Find where the given text appears and provide that cell's center as [X, Y] coordinate. 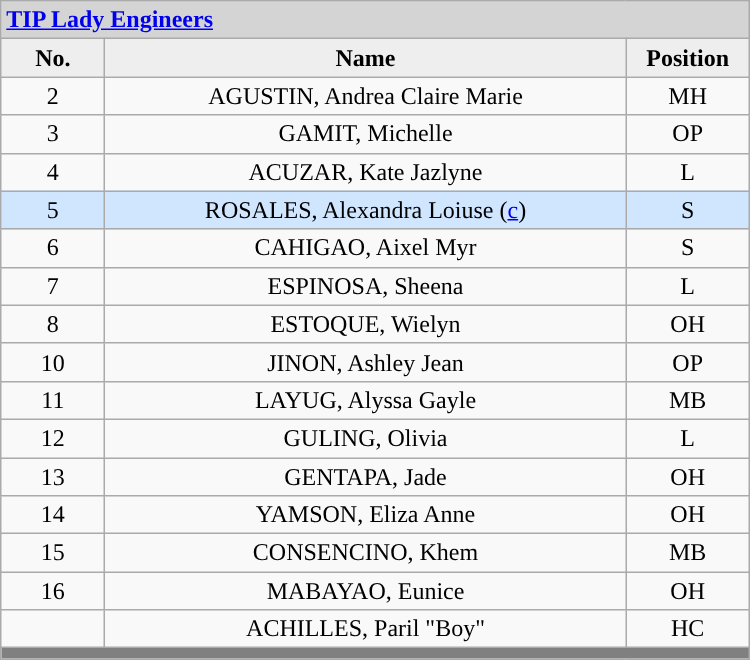
ESTOQUE, Wielyn [366, 324]
10 [53, 362]
15 [53, 553]
12 [53, 438]
ACHILLES, Paril "Boy" [366, 629]
11 [53, 400]
3 [53, 134]
MABAYAO, Eunice [366, 591]
No. [53, 58]
ESPINOSA, Sheena [366, 286]
16 [53, 591]
AGUSTIN, Andrea Claire Marie [366, 96]
GENTAPA, Jade [366, 477]
Name [366, 58]
5 [53, 210]
TIP Lady Engineers [375, 20]
Position [688, 58]
2 [53, 96]
HC [688, 629]
GULING, Olivia [366, 438]
MH [688, 96]
13 [53, 477]
ROSALES, Alexandra Loiuse (c) [366, 210]
7 [53, 286]
6 [53, 248]
4 [53, 172]
14 [53, 515]
JINON, Ashley Jean [366, 362]
8 [53, 324]
ACUZAR, Kate Jazlyne [366, 172]
CONSENCINO, Khem [366, 553]
LAYUG, Alyssa Gayle [366, 400]
GAMIT, Michelle [366, 134]
CAHIGAO, Aixel Myr [366, 248]
YAMSON, Eliza Anne [366, 515]
